From the cell containing the given text, extract its center point as (x, y) coordinate. 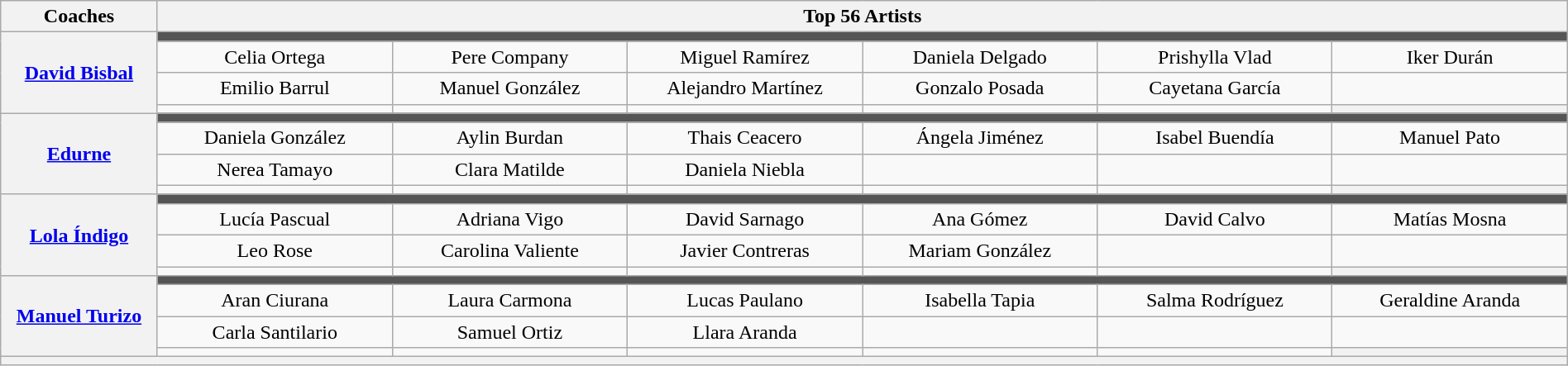
Edurne (79, 154)
Carolina Valiente (509, 250)
Carla Santilario (275, 332)
Isabella Tapia (980, 301)
Nerea Tamayo (275, 169)
Clara Matilde (509, 169)
Samuel Ortiz (509, 332)
Javier Contreras (745, 250)
Celia Ortega (275, 57)
Ángela Jiménez (980, 138)
Aylin Burdan (509, 138)
Adriana Vigo (509, 219)
Top 56 Artists (862, 17)
Manuel González (509, 88)
Daniela Delgado (980, 57)
David Bisbal (79, 73)
Manuel Pato (1450, 138)
Coaches (79, 17)
Ana Gómez (980, 219)
Mariam González (980, 250)
Alejandro Martínez (745, 88)
Manuel Turizo (79, 316)
Iker Durán (1450, 57)
Lucas Paulano (745, 301)
Isabel Buendía (1215, 138)
Emilio Barrul (275, 88)
David Sarnago (745, 219)
Miguel Ramírez (745, 57)
Daniela Niebla (745, 169)
Daniela González (275, 138)
Pere Company (509, 57)
Matías Mosna (1450, 219)
Leo Rose (275, 250)
David Calvo (1215, 219)
Lucía Pascual (275, 219)
Llara Aranda (745, 332)
Laura Carmona (509, 301)
Salma Rodríguez (1215, 301)
Geraldine Aranda (1450, 301)
Cayetana García (1215, 88)
Prishylla Vlad (1215, 57)
Gonzalo Posada (980, 88)
Lola Índigo (79, 235)
Aran Ciurana (275, 301)
Thais Ceacero (745, 138)
